Detect which cell encompasses the target text, then output its (x, y) center coordinate. 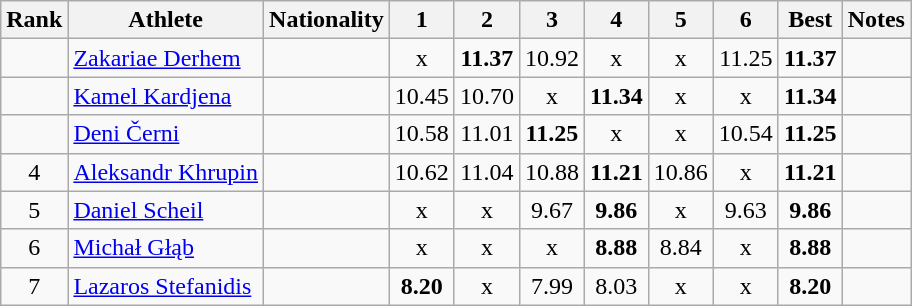
9.67 (552, 210)
8.03 (616, 286)
Michał Głąb (166, 248)
10.45 (422, 96)
10.62 (422, 172)
10.86 (680, 172)
Kamel Kardjena (166, 96)
Lazaros Stefanidis (166, 286)
10.92 (552, 58)
Nationality (327, 20)
7 (34, 286)
10.54 (746, 134)
Best (810, 20)
10.88 (552, 172)
Deni Černi (166, 134)
Aleksandr Khrupin (166, 172)
7.99 (552, 286)
Athlete (166, 20)
9.63 (746, 210)
Zakariae Derhem (166, 58)
1 (422, 20)
10.58 (422, 134)
11.04 (486, 172)
2 (486, 20)
10.70 (486, 96)
Rank (34, 20)
11.01 (486, 134)
3 (552, 20)
8.84 (680, 248)
Daniel Scheil (166, 210)
Notes (876, 20)
